Detect which cell encompasses the target text, then output its (x, y) center coordinate. 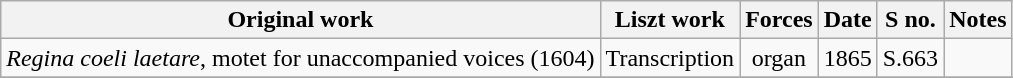
organ (780, 58)
Regina coeli laetare, motet for unaccompanied voices (1604) (300, 58)
1865 (848, 58)
Liszt work (670, 20)
S.663 (910, 58)
Forces (780, 20)
Original work (300, 20)
Date (848, 20)
S no. (910, 20)
Transcription (670, 58)
Notes (978, 20)
